Provide the [x, y] coordinate of the cell's center where the given text is located.  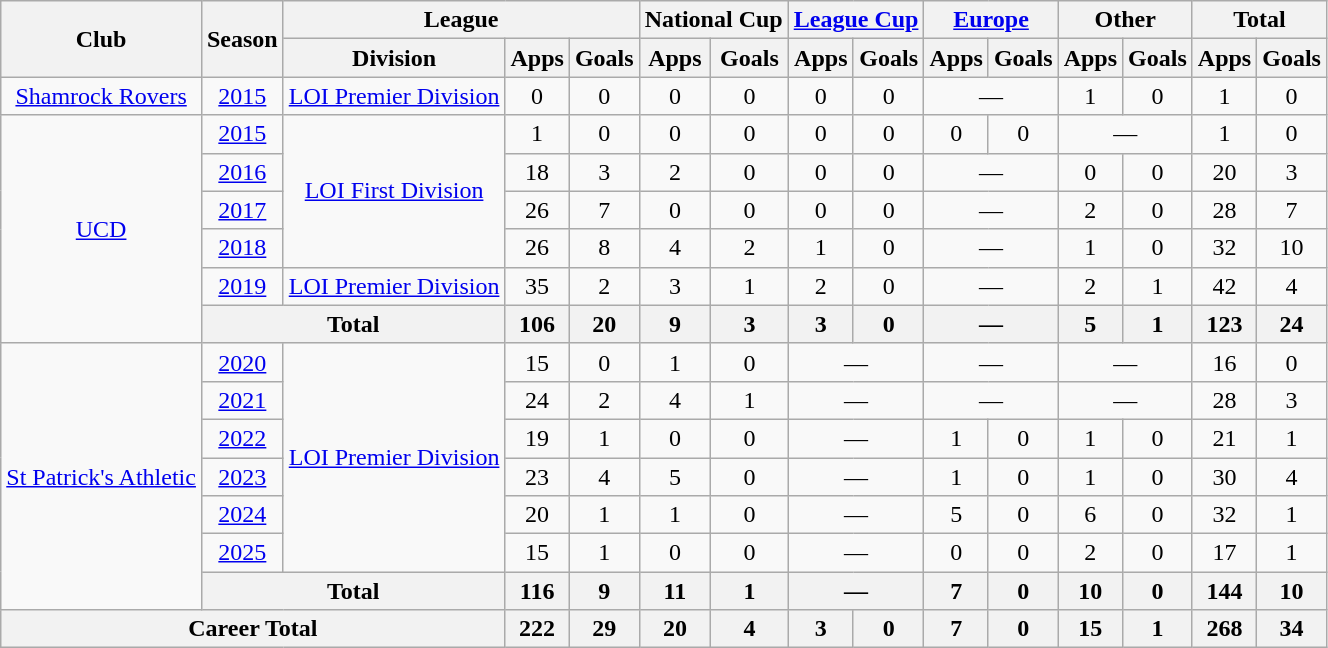
Europe [991, 20]
8 [604, 248]
11 [675, 591]
6 [1090, 515]
30 [1224, 477]
42 [1224, 286]
National Cup [714, 20]
268 [1224, 629]
29 [604, 629]
2019 [242, 286]
2017 [242, 210]
23 [537, 477]
2022 [242, 438]
Division [394, 58]
LOI First Division [394, 191]
Season [242, 39]
21 [1224, 438]
17 [1224, 553]
League Cup [856, 20]
2018 [242, 248]
35 [537, 286]
League [461, 20]
2016 [242, 172]
2025 [242, 553]
Club [102, 39]
2024 [242, 515]
34 [1292, 629]
19 [537, 438]
2020 [242, 362]
144 [1224, 591]
222 [537, 629]
123 [1224, 324]
Other [1125, 20]
106 [537, 324]
Shamrock Rovers [102, 96]
18 [537, 172]
2023 [242, 477]
UCD [102, 229]
St Patrick's Athletic [102, 476]
2021 [242, 400]
16 [1224, 362]
Career Total [253, 629]
116 [537, 591]
